Find where the given text appears and provide that cell's center as [X, Y] coordinate. 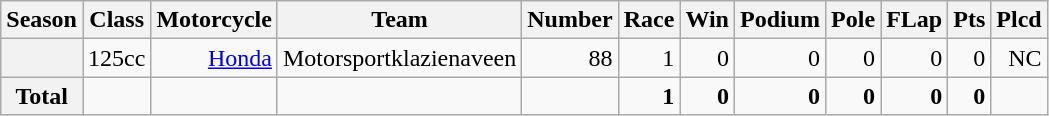
FLap [914, 20]
Team [399, 20]
Number [570, 20]
Win [708, 20]
Race [649, 20]
88 [570, 58]
125cc [116, 58]
Pts [970, 20]
Plcd [1019, 20]
Honda [214, 58]
NC [1019, 58]
Podium [780, 20]
Class [116, 20]
Total [42, 96]
Pole [854, 20]
Season [42, 20]
Motorsportklazienaveen [399, 58]
Motorcycle [214, 20]
